Find where the given text appears and provide that cell's center as [x, y] coordinate. 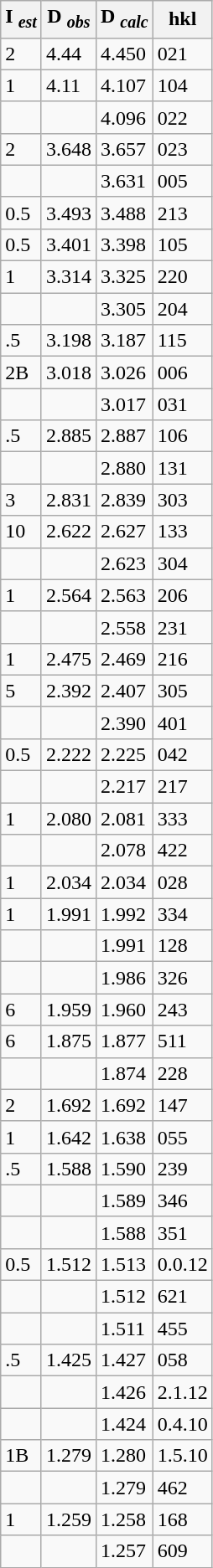
4.11 [69, 85]
2.563 [124, 595]
333 [183, 819]
4.44 [69, 54]
511 [183, 1041]
128 [183, 946]
455 [183, 1329]
3.198 [69, 341]
104 [183, 85]
0.4.10 [183, 1424]
5 [22, 691]
D calc [124, 19]
2.078 [124, 851]
3.026 [124, 373]
3.325 [124, 277]
305 [183, 691]
2.1.12 [183, 1392]
422 [183, 851]
213 [183, 213]
217 [183, 787]
1.874 [124, 1073]
1.960 [124, 1010]
005 [183, 181]
1.642 [69, 1137]
058 [183, 1360]
021 [183, 54]
346 [183, 1200]
1.986 [124, 978]
028 [183, 882]
2.558 [124, 627]
3.017 [124, 404]
1.257 [124, 1551]
D obs [69, 19]
216 [183, 659]
2.390 [124, 722]
0.0.12 [183, 1264]
1.511 [124, 1329]
2.407 [124, 691]
I est [22, 19]
2.622 [69, 532]
1.5.10 [183, 1456]
1.513 [124, 1264]
4.096 [124, 117]
334 [183, 914]
3.305 [124, 309]
239 [183, 1169]
3.657 [124, 149]
006 [183, 373]
10 [22, 532]
2.081 [124, 819]
2.839 [124, 500]
2.222 [69, 754]
2.887 [124, 436]
131 [183, 468]
1.258 [124, 1519]
1.425 [69, 1360]
2.217 [124, 787]
2.623 [124, 563]
2.885 [69, 436]
220 [183, 277]
2.080 [69, 819]
023 [183, 149]
055 [183, 1137]
1.427 [124, 1360]
3.401 [69, 244]
609 [183, 1551]
3 [22, 500]
3.187 [124, 341]
031 [183, 404]
2.392 [69, 691]
462 [183, 1488]
2.469 [124, 659]
1.877 [124, 1041]
168 [183, 1519]
1.589 [124, 1200]
3.648 [69, 149]
2.225 [124, 754]
326 [183, 978]
3.018 [69, 373]
1.426 [124, 1392]
1.992 [124, 914]
1.638 [124, 1137]
228 [183, 1073]
1.424 [124, 1424]
022 [183, 117]
2B [22, 373]
3.493 [69, 213]
3.488 [124, 213]
204 [183, 309]
3.398 [124, 244]
303 [183, 500]
1.875 [69, 1041]
133 [183, 532]
2.627 [124, 532]
147 [183, 1105]
1.280 [124, 1456]
2.880 [124, 468]
1B [22, 1456]
115 [183, 341]
304 [183, 563]
621 [183, 1297]
2.475 [69, 659]
4.107 [124, 85]
105 [183, 244]
1.590 [124, 1169]
042 [183, 754]
2.831 [69, 500]
1.259 [69, 1519]
243 [183, 1010]
3.314 [69, 277]
206 [183, 595]
hkl [183, 19]
4.450 [124, 54]
351 [183, 1232]
106 [183, 436]
2.564 [69, 595]
401 [183, 722]
3.631 [124, 181]
231 [183, 627]
1.959 [69, 1010]
